Return [X, Y] of the center of cell containing provided text 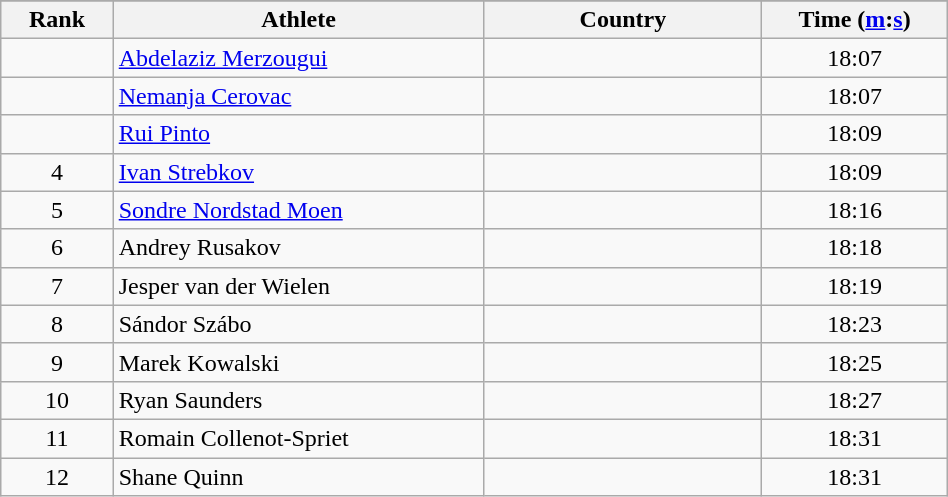
11 [57, 438]
Romain Collenot-Spriet [298, 438]
10 [57, 400]
18:19 [854, 286]
Ivan Strebkov [298, 172]
Rank [57, 20]
Nemanja Cerovac [298, 96]
6 [57, 248]
Andrey Rusakov [298, 248]
18:16 [854, 210]
Marek Kowalski [298, 362]
Sándor Szábo [298, 324]
7 [57, 286]
5 [57, 210]
Abdelaziz Merzougui [298, 58]
Jesper van der Wielen [298, 286]
Shane Quinn [298, 477]
12 [57, 477]
8 [57, 324]
Rui Pinto [298, 134]
18:18 [854, 248]
4 [57, 172]
Time (m:s) [854, 20]
Sondre Nordstad Moen [298, 210]
9 [57, 362]
18:27 [854, 400]
18:25 [854, 362]
Country [623, 20]
Athlete [298, 20]
Ryan Saunders [298, 400]
18:23 [854, 324]
